Search for the cell housing the specified text and yield its (x, y) center coordinate. 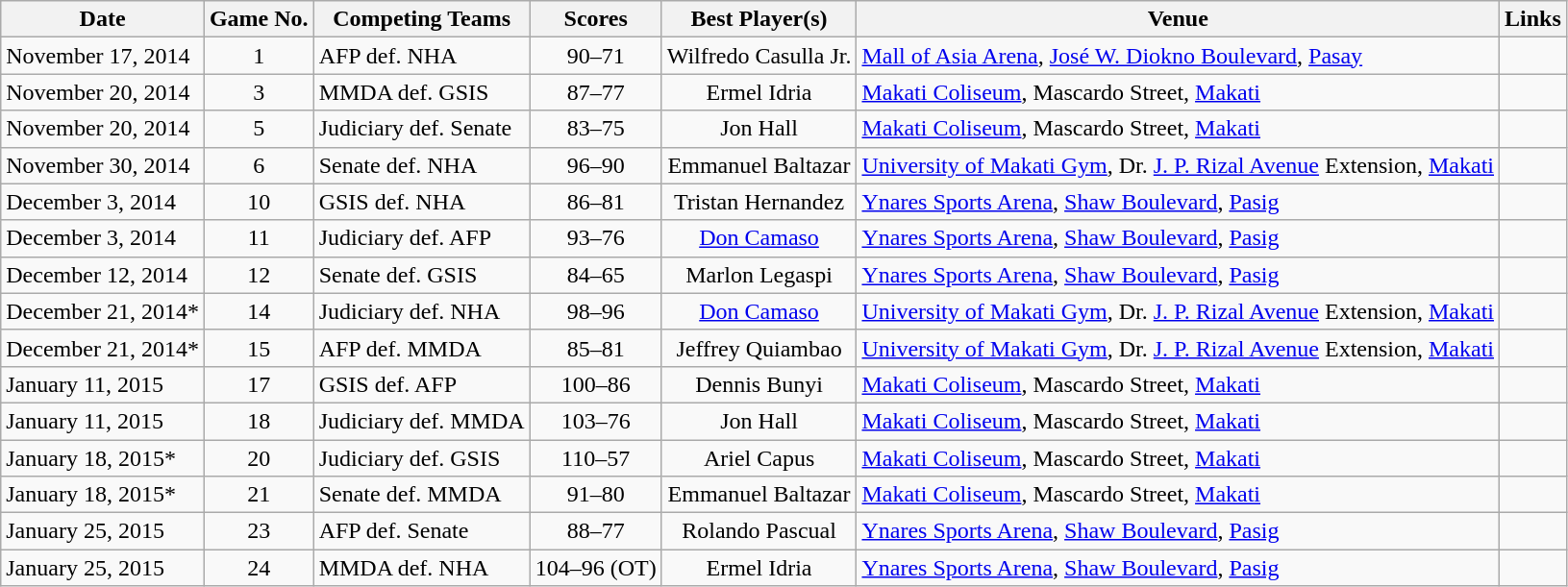
Ariel Capus (759, 458)
93–76 (596, 238)
18 (259, 421)
AFP def. Senate (421, 531)
85–81 (596, 348)
Scores (596, 19)
Judiciary def. GSIS (421, 458)
GSIS def. AFP (421, 384)
MMDA def. GSIS (421, 92)
84–65 (596, 275)
96–90 (596, 165)
21 (259, 495)
11 (259, 238)
Senate def. NHA (421, 165)
December 12, 2014 (103, 275)
GSIS def. NHA (421, 202)
November 17, 2014 (103, 56)
Dennis Bunyi (759, 384)
Game No. (259, 19)
Wilfredo Casulla Jr. (759, 56)
100–86 (596, 384)
3 (259, 92)
14 (259, 311)
AFP def. NHA (421, 56)
Marlon Legaspi (759, 275)
90–71 (596, 56)
Judiciary def. NHA (421, 311)
5 (259, 129)
6 (259, 165)
104–96 (OT) (596, 568)
12 (259, 275)
Competing Teams (421, 19)
20 (259, 458)
Jeffrey Quiambao (759, 348)
Rolando Pascual (759, 531)
1 (259, 56)
Mall of Asia Arena, José W. Diokno Boulevard, Pasay (1179, 56)
103–76 (596, 421)
Judiciary def. MMDA (421, 421)
Date (103, 19)
88–77 (596, 531)
91–80 (596, 495)
Best Player(s) (759, 19)
15 (259, 348)
Judiciary def. AFP (421, 238)
86–81 (596, 202)
Judiciary def. Senate (421, 129)
10 (259, 202)
110–57 (596, 458)
Links (1533, 19)
Senate def. MMDA (421, 495)
MMDA def. NHA (421, 568)
Tristan Hernandez (759, 202)
83–75 (596, 129)
November 30, 2014 (103, 165)
23 (259, 531)
Venue (1179, 19)
87–77 (596, 92)
AFP def. MMDA (421, 348)
24 (259, 568)
17 (259, 384)
Senate def. GSIS (421, 275)
98–96 (596, 311)
